Locate the cell with the specified text and output its [x, y] center coordinate. 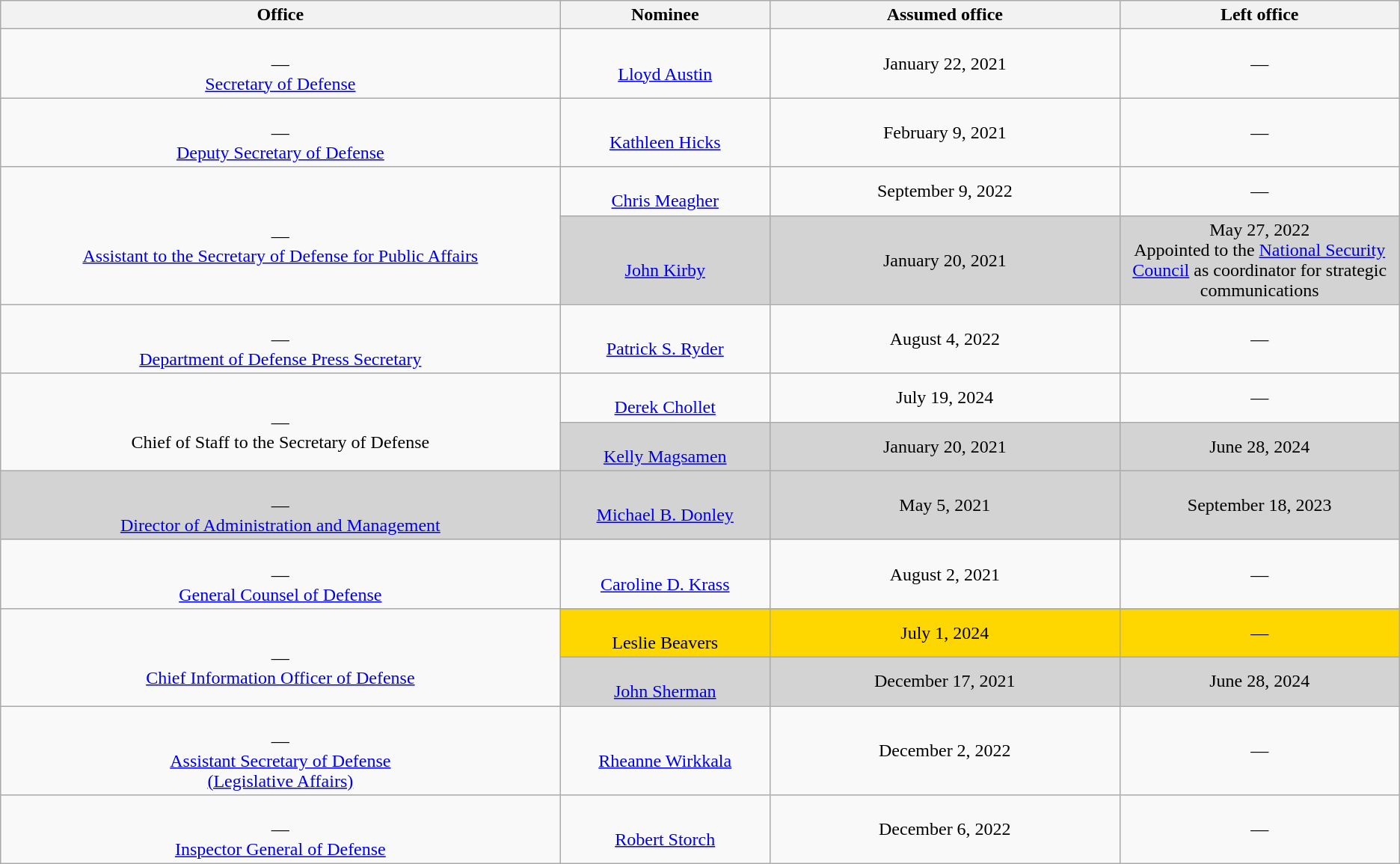
December 17, 2021 [945, 681]
Patrick S. Ryder [666, 339]
December 2, 2022 [945, 751]
September 18, 2023 [1259, 505]
Michael B. Donley [666, 505]
August 2, 2021 [945, 574]
July 19, 2024 [945, 398]
Robert Storch [666, 830]
John Sherman [666, 681]
February 9, 2021 [945, 132]
Derek Chollet [666, 398]
Kathleen Hicks [666, 132]
—Inspector General of Defense [280, 830]
—General Counsel of Defense [280, 574]
Caroline D. Krass [666, 574]
—Secretary of Defense [280, 64]
Leslie Beavers [666, 633]
Left office [1259, 15]
Assumed office [945, 15]
December 6, 2022 [945, 830]
Rheanne Wirkkala [666, 751]
—Deputy Secretary of Defense [280, 132]
September 9, 2022 [945, 192]
—Department of Defense Press Secretary [280, 339]
May 27, 2022Appointed to the National Security Council as coordinator for strategic communications [1259, 260]
Lloyd Austin [666, 64]
Chris Meagher [666, 192]
May 5, 2021 [945, 505]
July 1, 2024 [945, 633]
Office [280, 15]
John Kirby [666, 260]
—Chief Information Officer of Defense [280, 657]
January 22, 2021 [945, 64]
—Chief of Staff to the Secretary of Defense [280, 422]
Kelly Magsamen [666, 446]
Nominee [666, 15]
—Assistant to the Secretary of Defense for Public Affairs [280, 236]
—Director of Administration and Management [280, 505]
August 4, 2022 [945, 339]
—Assistant Secretary of Defense(Legislative Affairs) [280, 751]
